Extract the (X, Y) coordinate from the center of the cell holding the provided text.  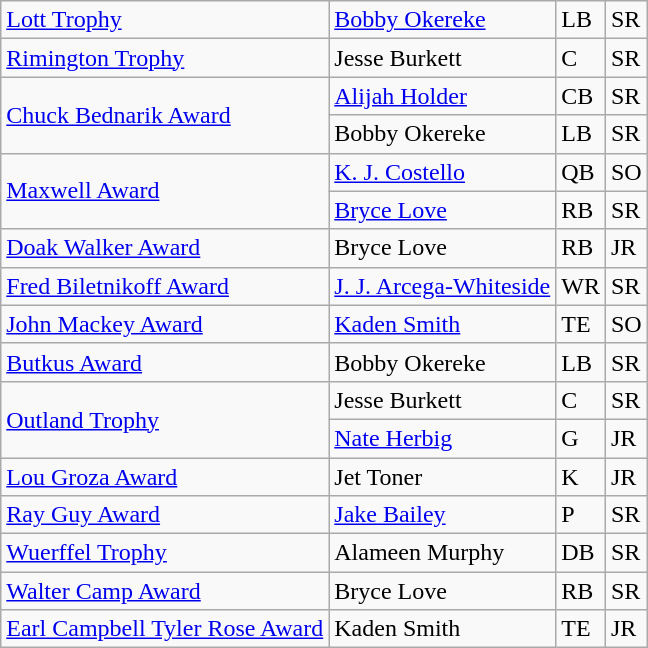
P (581, 515)
Alijah Holder (442, 96)
J. J. Arcega-Whiteside (442, 286)
Alameen Murphy (442, 553)
Outland Trophy (165, 419)
Earl Campbell Tyler Rose Award (165, 629)
G (581, 438)
CB (581, 96)
Fred Biletnikoff Award (165, 286)
Doak Walker Award (165, 248)
John Mackey Award (165, 324)
Lou Groza Award (165, 477)
Maxwell Award (165, 191)
K (581, 477)
Butkus Award (165, 362)
K. J. Costello (442, 172)
Chuck Bednarik Award (165, 115)
Walter Camp Award (165, 591)
WR (581, 286)
Ray Guy Award (165, 515)
Lott Trophy (165, 20)
Jet Toner (442, 477)
Wuerffel Trophy (165, 553)
Nate Herbig (442, 438)
Rimington Trophy (165, 58)
QB (581, 172)
DB (581, 553)
Jake Bailey (442, 515)
